Determine the [x, y] coordinate at the center of the cell enclosing the given text.  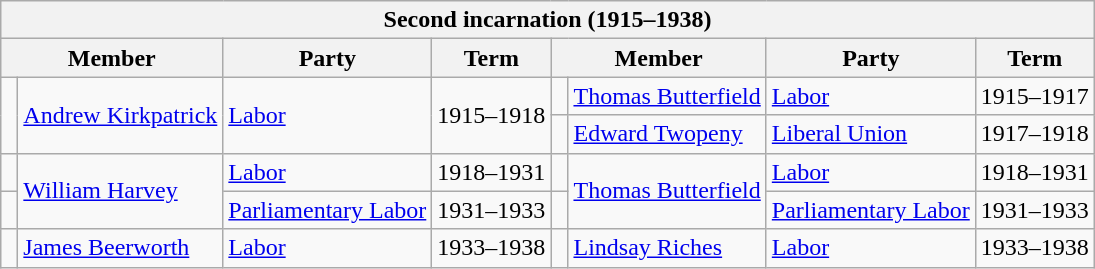
1915–1918 [492, 115]
Liberal Union [870, 134]
1917–1918 [1034, 134]
Lindsay Riches [667, 248]
Edward Twopeny [667, 134]
Andrew Kirkpatrick [120, 115]
Second incarnation (1915–1938) [548, 20]
James Beerworth [120, 248]
William Harvey [120, 191]
1915–1917 [1034, 96]
